Determine the [X, Y] coordinate at the center of the cell enclosing the given text.  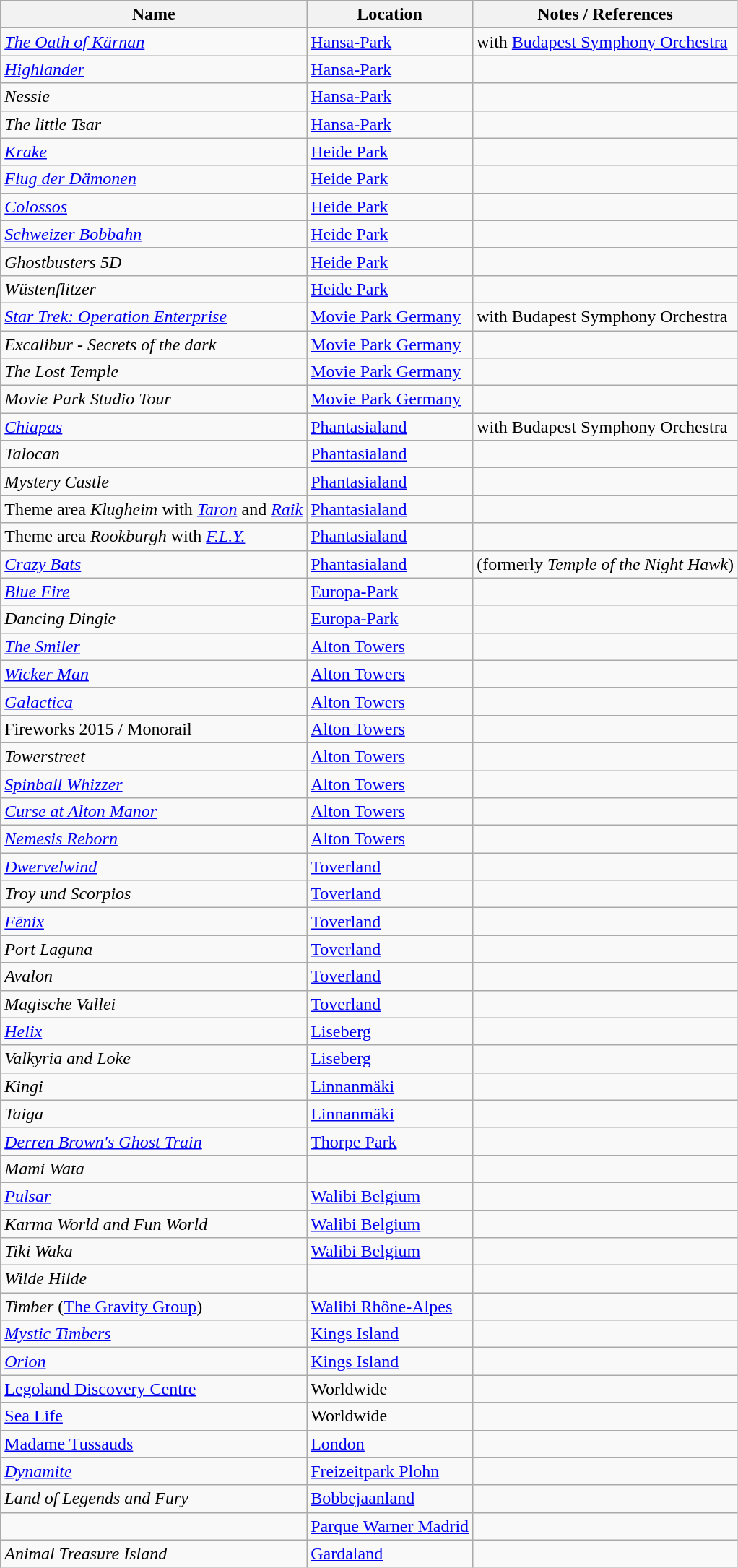
(formerly Temple of the Night Hawk) [605, 564]
Timber (The Gravity Group) [154, 1307]
Fireworks 2015 / Monorail [154, 729]
Notes / References [605, 14]
The Lost Temple [154, 372]
Orion [154, 1361]
Bobbejaanland [390, 1499]
Mystery Castle [154, 482]
Highlander [154, 69]
Name [154, 14]
Krake [154, 152]
Legoland Discovery Centre [154, 1389]
Schweizer Bobbahn [154, 234]
Mami Wata [154, 1169]
Troy und Scorpios [154, 894]
Blue Fire [154, 592]
Sea Life [154, 1416]
Kingi [154, 1086]
Nessie [154, 97]
London [390, 1444]
The Oath of Kärnan [154, 42]
Curse at Alton Manor [154, 812]
Land of Legends and Fury [154, 1499]
Colossos [154, 207]
The Smiler [154, 646]
Magische Vallei [154, 1004]
Nemesis Reborn [154, 839]
Talocan [154, 454]
Theme area Klugheim with Taron and Raik [154, 509]
Location [390, 14]
Animal Treasure Island [154, 1554]
Excalibur - Secrets of the dark [154, 345]
Karma World and Fun World [154, 1224]
Wicker Man [154, 674]
Theme area Rookburgh with F.L.Y. [154, 537]
Gardaland [390, 1554]
Dancing Dingie [154, 619]
Derren Brown's Ghost Train [154, 1141]
Avalon [154, 976]
Madame Tussauds [154, 1444]
Tiki Waka [154, 1252]
Freizeitpark Plohn [390, 1471]
Thorpe Park [390, 1141]
Fēnix [154, 922]
Taiga [154, 1114]
Helix [154, 1031]
Mystic Timbers [154, 1334]
Spinball Whizzer [154, 784]
Valkyria and Loke [154, 1059]
Port Laguna [154, 949]
Chiapas [154, 427]
Wüstenflitzer [154, 289]
Galactica [154, 701]
Flug der Dämonen [154, 179]
Walibi Rhône-Alpes [390, 1307]
Star Trek: Operation Enterprise [154, 316]
Towerstreet [154, 756]
Wilde Hilde [154, 1279]
Crazy Bats [154, 564]
Movie Park Studio Tour [154, 399]
Ghostbusters 5D [154, 261]
Pulsar [154, 1196]
Parque Warner Madrid [390, 1526]
Dynamite [154, 1471]
Dwervelwind [154, 867]
The little Tsar [154, 124]
